Pinpoint the cell where the given text exists, returning its (X, Y) midpoint coordinate. 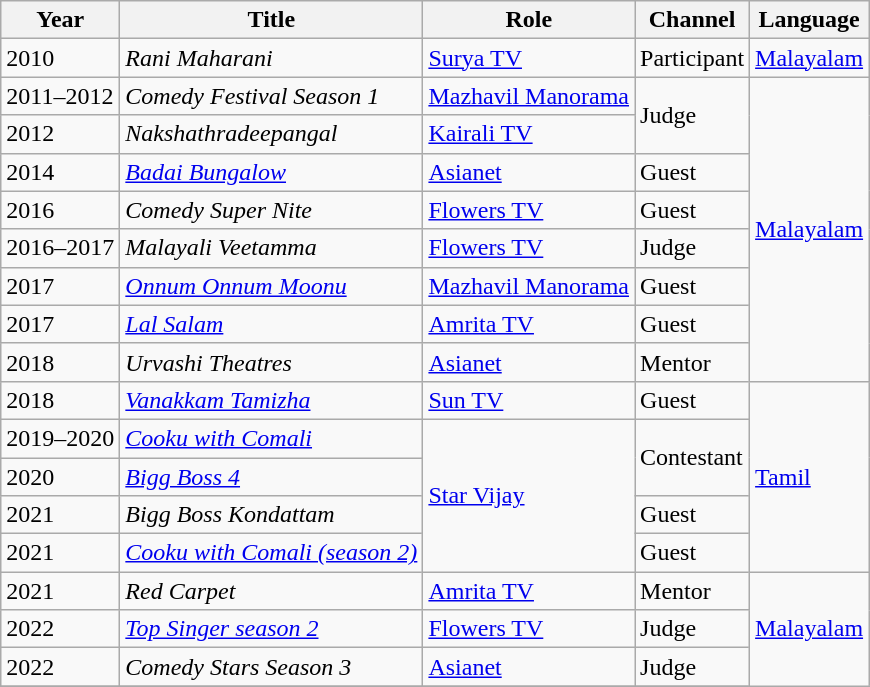
Year (60, 20)
Title (272, 20)
2020 (60, 477)
2016 (60, 210)
Tamil (810, 476)
Comedy Stars Season 3 (272, 667)
Top Singer season 2 (272, 629)
Malayali Veetamma (272, 248)
Red Carpet (272, 591)
2014 (60, 172)
Participant (692, 58)
Lal Salam (272, 324)
Comedy Festival Season 1 (272, 96)
2011–2012 (60, 96)
2010 (60, 58)
Badai Bungalow (272, 172)
Role (529, 20)
2019–2020 (60, 438)
Vanakkam Tamizha (272, 400)
Cooku with Comali (season 2) (272, 553)
Urvashi Theatres (272, 362)
Channel (692, 20)
Kairali TV (529, 134)
Language (810, 20)
2016–2017 (60, 248)
Onnum Onnum Moonu (272, 286)
Nakshathradeepangal (272, 134)
Comedy Super Nite (272, 210)
2012 (60, 134)
Cooku with Comali (272, 438)
Surya TV (529, 58)
Contestant (692, 457)
Sun TV (529, 400)
Bigg Boss 4 (272, 477)
Bigg Boss Kondattam (272, 515)
Star Vijay (529, 495)
Rani Maharani (272, 58)
